Capture the cell that displays the provided text and extract its [X, Y] central coordinate. 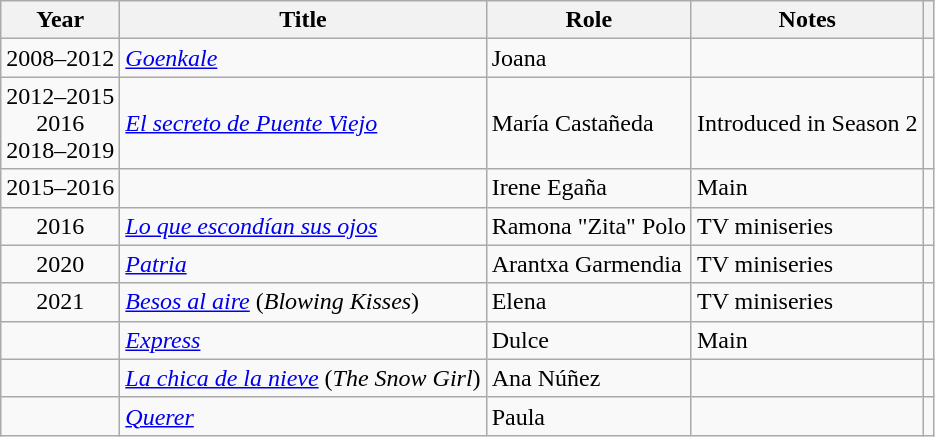
Notes [807, 20]
María Castañeda [588, 123]
Year [60, 20]
Ana Núñez [588, 378]
Joana [588, 58]
Querer [303, 416]
Besos al aire (Blowing Kisses) [303, 302]
La chica de la nieve (The Snow Girl) [303, 378]
2020 [60, 264]
Title [303, 20]
2016 [60, 226]
2012–201520162018–2019 [60, 123]
2015–2016 [60, 188]
El secreto de Puente Viejo [303, 123]
Arantxa Garmendia [588, 264]
Lo que escondían sus ojos [303, 226]
Ramona "Zita" Polo [588, 226]
Patria [303, 264]
Paula [588, 416]
Express [303, 340]
2021 [60, 302]
Elena [588, 302]
Goenkale [303, 58]
2008–2012 [60, 58]
Irene Egaña [588, 188]
Introduced in Season 2 [807, 123]
Role [588, 20]
Dulce [588, 340]
